Capture the cell that displays the provided text and extract its [X, Y] central coordinate. 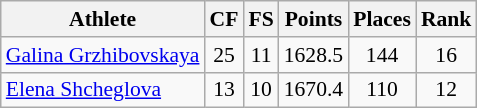
Places [382, 19]
110 [382, 90]
12 [446, 90]
1670.4 [314, 90]
Athlete [103, 19]
11 [260, 55]
Elena Shcheglova [103, 90]
Galina Grzhibovskaya [103, 55]
144 [382, 55]
13 [224, 90]
FS [260, 19]
Points [314, 19]
10 [260, 90]
Rank [446, 19]
25 [224, 55]
CF [224, 19]
1628.5 [314, 55]
16 [446, 55]
